Determine the [X, Y] coordinate at the center of the cell enclosing the given text.  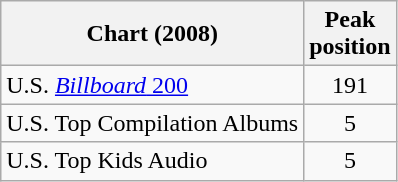
U.S. Billboard 200 [152, 85]
U.S. Top Compilation Albums [152, 123]
Chart (2008) [152, 34]
U.S. Top Kids Audio [152, 161]
Peakposition [350, 34]
191 [350, 85]
